Return (X, Y) of the center of cell containing provided text 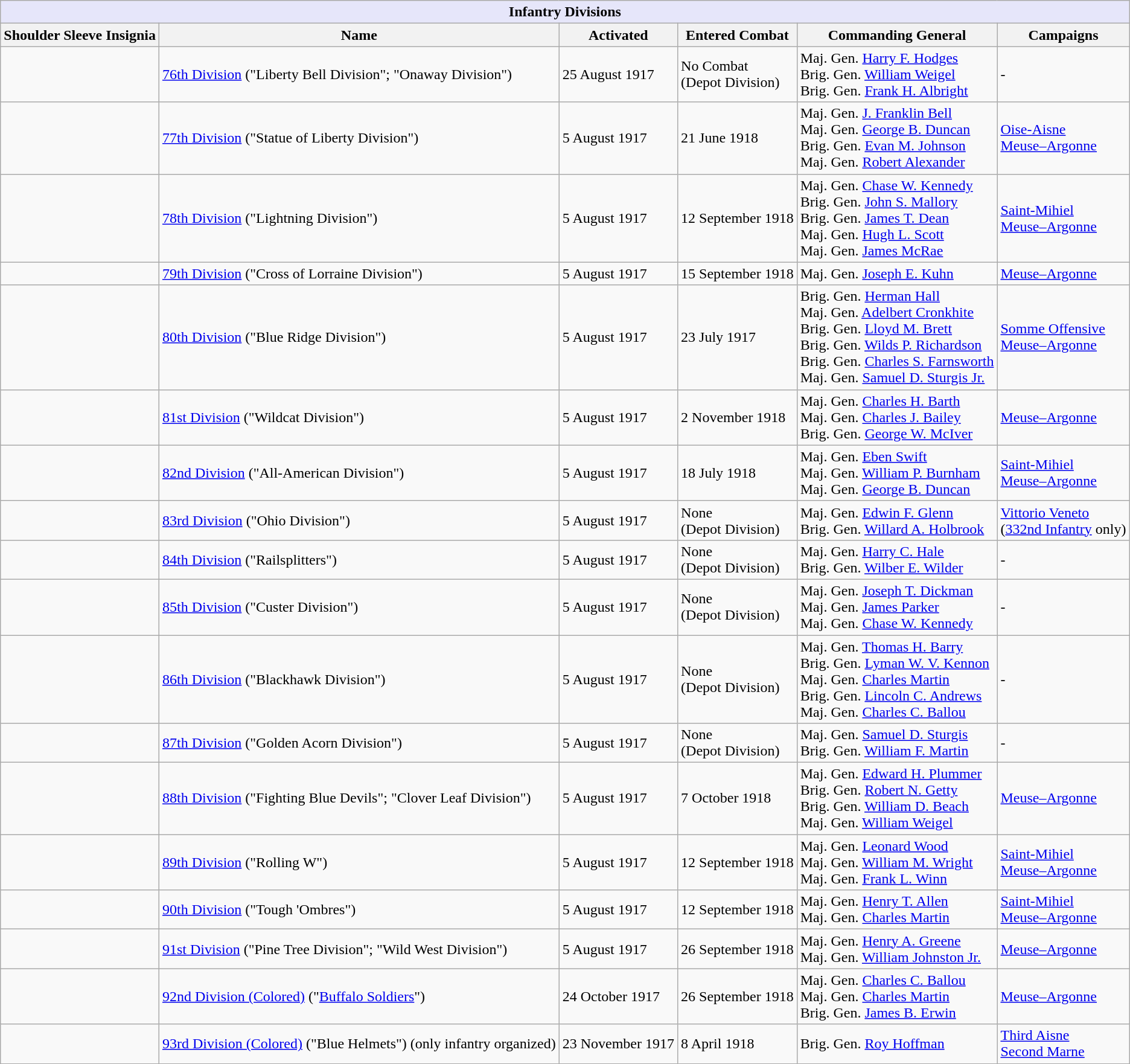
Shoulder Sleeve Insignia (80, 35)
24 October 1917 (618, 996)
85th Division ("Custer Division") (359, 607)
Maj. Gen. Chase W. KennedyBrig. Gen. John S. MalloryBrig. Gen. James T. DeanMaj. Gen. Hugh L. ScottMaj. Gen. James McRae (897, 218)
77th Division ("Statue of Liberty Division") (359, 138)
80th Division ("Blue Ridge Division") (359, 337)
Maj. Gen. Edwin F. GlennBrig. Gen. Willard A. Holbrook (897, 521)
Infantry Divisions (565, 12)
Maj. Gen. Charles C. BallouMaj. Gen. Charles MartinBrig. Gen. James B. Erwin (897, 996)
Name (359, 35)
86th Division ("Blackhawk Division") (359, 679)
Commanding General (897, 35)
Maj. Gen. Harry F. HodgesBrig. Gen. William WeigelBrig. Gen. Frank H. Albright (897, 74)
92nd Division (Colored) ("Buffalo Soldiers") (359, 996)
87th Division ("Golden Acorn Division") (359, 743)
83rd Division ("Ohio Division") (359, 521)
Maj. Gen. Joseph T. DickmanMaj. Gen. James ParkerMaj. Gen. Chase W. Kennedy (897, 607)
76th Division ("Liberty Bell Division"; "Onaway Division") (359, 74)
90th Division ("Tough 'Ombres") (359, 909)
Somme OffensiveMeuse–Argonne (1064, 337)
Maj. Gen. Eben SwiftMaj. Gen. William P. BurnhamMaj. Gen. George B. Duncan (897, 473)
Maj. Gen. Joseph E. Kuhn (897, 274)
Entered Combat (738, 35)
21 June 1918 (738, 138)
No Combat(Depot Division) (738, 74)
Oise-AisneMeuse–Argonne (1064, 138)
78th Division ("Lightning Division") (359, 218)
84th Division ("Railsplitters") (359, 559)
Maj. Gen. Henry A. GreeneMaj. Gen. William Johnston Jr. (897, 949)
88th Division ("Fighting Blue Devils"; "Clover Leaf Division") (359, 798)
Vittorio Veneto(332nd Infantry only) (1064, 521)
8 April 1918 (738, 1043)
15 September 1918 (738, 274)
Third AisneSecond Marne (1064, 1043)
Maj. Gen. Leonard WoodMaj. Gen. William M. WrightMaj. Gen. Frank L. Winn (897, 862)
89th Division ("Rolling W") (359, 862)
Maj. Gen. Charles H. BarthMaj. Gen. Charles J. BaileyBrig. Gen. George W. McIver (897, 417)
23 November 1917 (618, 1043)
Maj. Gen. J. Franklin BellMaj. Gen. George B. DuncanBrig. Gen. Evan M. JohnsonMaj. Gen. Robert Alexander (897, 138)
Maj. Gen. Harry C. HaleBrig. Gen. Wilber E. Wilder (897, 559)
93rd Division (Colored) ("Blue Helmets") (only infantry organized) (359, 1043)
82nd Division ("All-American Division") (359, 473)
Maj. Gen. Thomas H. BarryBrig. Gen. Lyman W. V. KennonMaj. Gen. Charles MartinBrig. Gen. Lincoln C. AndrewsMaj. Gen. Charles C. Ballou (897, 679)
Maj. Gen. Samuel D. SturgisBrig. Gen. William F. Martin (897, 743)
7 October 1918 (738, 798)
91st Division ("Pine Tree Division"; "Wild West Division") (359, 949)
Maj. Gen. Edward H. PlummerBrig. Gen. Robert N. GettyBrig. Gen. William D. BeachMaj. Gen. William Weigel (897, 798)
Activated (618, 35)
Campaigns (1064, 35)
81st Division ("Wildcat Division") (359, 417)
79th Division ("Cross of Lorraine Division") (359, 274)
23 July 1917 (738, 337)
25 August 1917 (618, 74)
2 November 1918 (738, 417)
Brig. Gen. Roy Hoffman (897, 1043)
Maj. Gen. Henry T. AllenMaj. Gen. Charles Martin (897, 909)
18 July 1918 (738, 473)
